Scan for the cell matching the given text and deliver its [X, Y] coordinate at center. 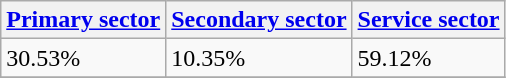
Primary sector [84, 20]
Secondary sector [259, 20]
Service sector [428, 20]
30.53% [84, 58]
59.12% [428, 58]
10.35% [259, 58]
